For the text-containing cell, return its midpoint in (X, Y) coordinate format. 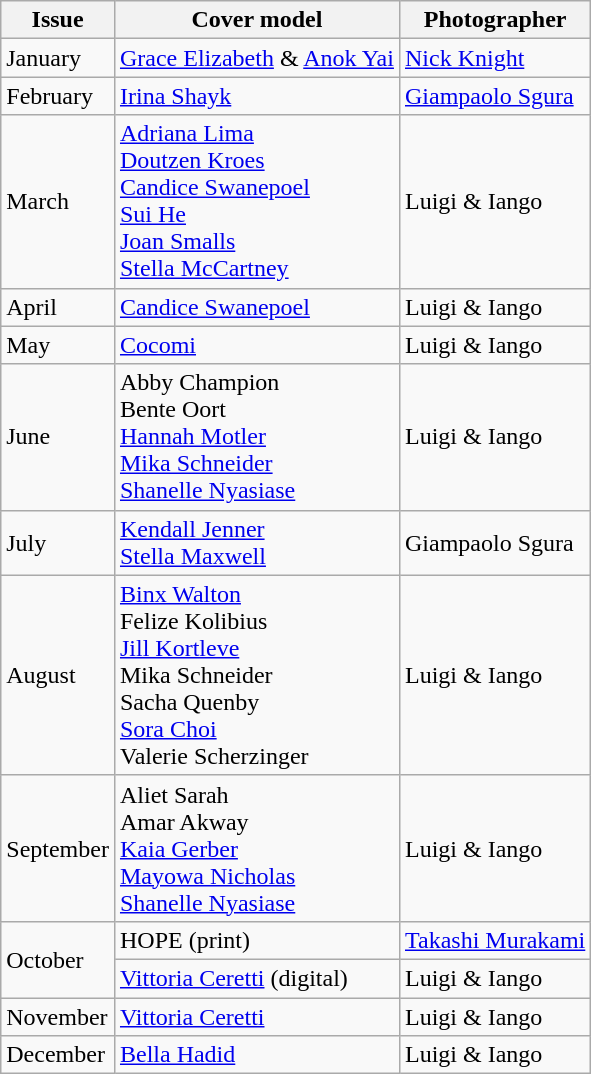
Vittoria Ceretti (digital) (256, 978)
May (58, 345)
Bella Hadid (256, 1055)
June (58, 437)
Aliet SarahAmar AkwayKaia GerberMayowa NicholasShanelle Nyasiase (256, 848)
December (58, 1055)
September (58, 848)
Kendall JennerStella Maxwell (256, 542)
October (58, 959)
Vittoria Ceretti (256, 1017)
Takashi Murakami (494, 940)
November (58, 1017)
February (58, 96)
August (58, 675)
Candice Swanepoel (256, 307)
April (58, 307)
July (58, 542)
Adriana LimaDoutzen KroesCandice SwanepoelSui HeJoan SmallsStella McCartney (256, 202)
Binx WaltonFelize KolibiusJill KortleveMika SchneiderSacha QuenbySora ChoiValerie Scherzinger (256, 675)
Grace Elizabeth & Anok Yai (256, 58)
Nick Knight (494, 58)
March (58, 202)
Irina Shayk (256, 96)
Cover model (256, 20)
Abby ChampionBente OortHannah MotlerMika SchneiderShanelle Nyasiase (256, 437)
Cocomi (256, 345)
January (58, 58)
HOPE (print) (256, 940)
Photographer (494, 20)
Issue (58, 20)
